Identify which cell holds the provided text, then report its (X, Y) central coordinate. 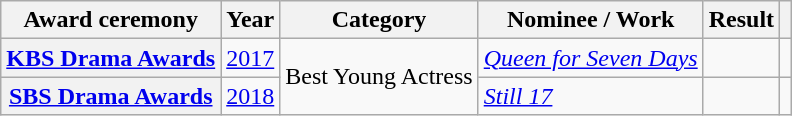
Result (741, 20)
SBS Drama Awards (111, 96)
Nominee / Work (590, 20)
2018 (250, 96)
Still 17 (590, 96)
Award ceremony (111, 20)
Category (379, 20)
2017 (250, 58)
KBS Drama Awards (111, 58)
Best Young Actress (379, 77)
Year (250, 20)
Queen for Seven Days (590, 58)
